Scan for the cell matching the given text and deliver its (x, y) coordinate at center. 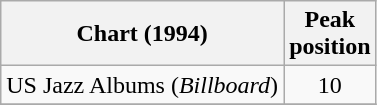
US Jazz Albums (Billboard) (142, 85)
Peakposition (330, 34)
10 (330, 85)
Chart (1994) (142, 34)
